Scan for the cell matching the given text and deliver its (X, Y) coordinate at center. 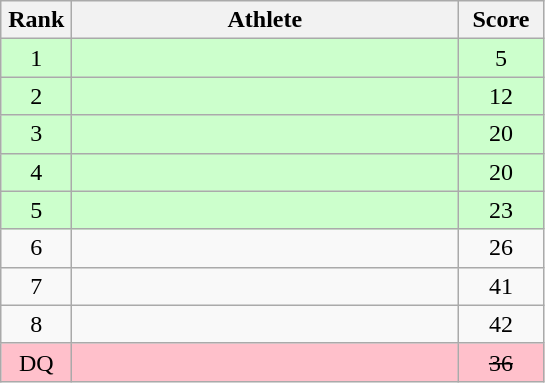
36 (501, 362)
7 (36, 286)
8 (36, 324)
6 (36, 248)
26 (501, 248)
4 (36, 172)
23 (501, 210)
41 (501, 286)
3 (36, 134)
42 (501, 324)
12 (501, 96)
DQ (36, 362)
Rank (36, 20)
Athlete (265, 20)
2 (36, 96)
1 (36, 58)
Score (501, 20)
